Return [X, Y] of the center of cell containing provided text 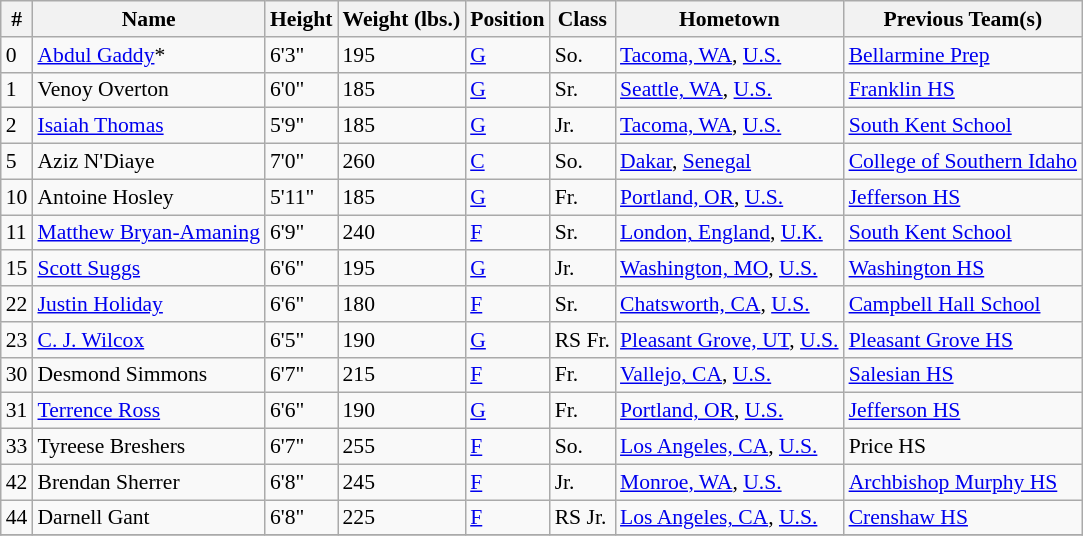
Position [507, 19]
Vallejo, CA, U.S. [730, 375]
Height [301, 19]
College of Southern Idaho [964, 162]
42 [17, 482]
6'3" [301, 55]
Antoine Hosley [148, 197]
Washington, MO, U.S. [730, 269]
7'0" [301, 162]
Aziz N'Diaye [148, 162]
C. J. Wilcox [148, 340]
Monroe, WA, U.S. [730, 482]
Darnell Gant [148, 518]
180 [402, 304]
Isaiah Thomas [148, 126]
31 [17, 411]
C [507, 162]
255 [402, 447]
Price HS [964, 447]
6'5" [301, 340]
1 [17, 90]
Previous Team(s) [964, 19]
215 [402, 375]
# [17, 19]
6'0" [301, 90]
240 [402, 233]
5'9" [301, 126]
Salesian HS [964, 375]
RS Jr. [582, 518]
5'11" [301, 197]
Franklin HS [964, 90]
11 [17, 233]
Abdul Gaddy* [148, 55]
15 [17, 269]
245 [402, 482]
2 [17, 126]
Washington HS [964, 269]
Tyreese Breshers [148, 447]
Bellarmine Prep [964, 55]
Venoy Overton [148, 90]
Class [582, 19]
Desmond Simmons [148, 375]
Archbishop Murphy HS [964, 482]
Crenshaw HS [964, 518]
30 [17, 375]
22 [17, 304]
Matthew Bryan-Amaning [148, 233]
0 [17, 55]
Scott Suggs [148, 269]
23 [17, 340]
Hometown [730, 19]
Terrence Ross [148, 411]
Brendan Sherrer [148, 482]
10 [17, 197]
Campbell Hall School [964, 304]
Chatsworth, CA, U.S. [730, 304]
Pleasant Grove, UT, U.S. [730, 340]
Seattle, WA, U.S. [730, 90]
Pleasant Grove HS [964, 340]
260 [402, 162]
225 [402, 518]
Name [148, 19]
33 [17, 447]
Dakar, Senegal [730, 162]
6'9" [301, 233]
44 [17, 518]
Justin Holiday [148, 304]
RS Fr. [582, 340]
London, England, U.K. [730, 233]
5 [17, 162]
Weight (lbs.) [402, 19]
